Identify which cell holds the provided text, then report its (x, y) central coordinate. 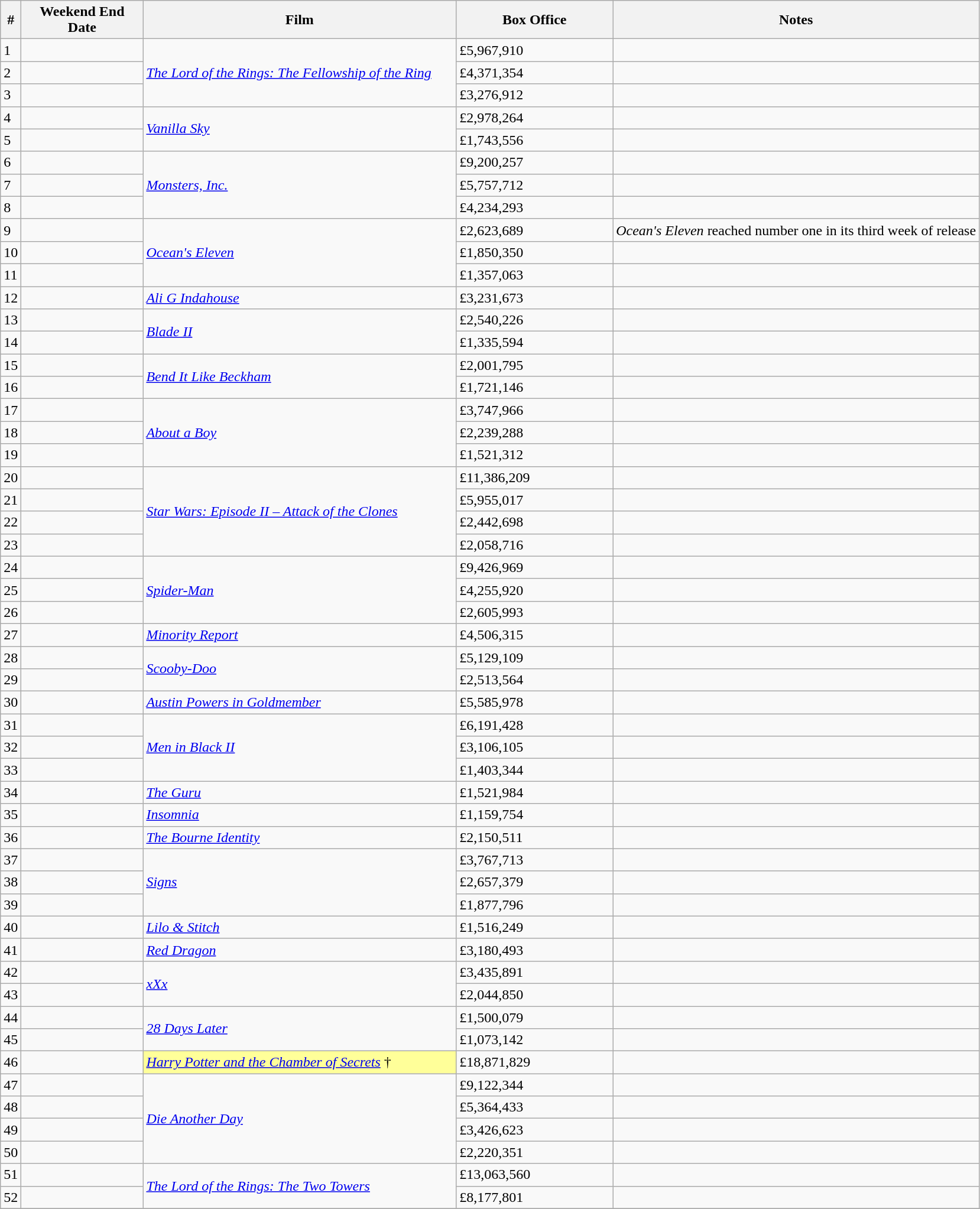
34 (11, 792)
30 (11, 703)
Weekend End Date (82, 20)
Scooby-Doo (300, 669)
The Lord of the Rings: The Two Towers (300, 1186)
18 (11, 433)
31 (11, 725)
29 (11, 680)
£2,150,511 (534, 837)
Austin Powers in Goldmember (300, 703)
The Bourne Identity (300, 837)
£1,743,556 (534, 140)
£4,371,354 (534, 73)
Insomnia (300, 815)
5 (11, 140)
£1,521,312 (534, 455)
£9,200,257 (534, 162)
£5,955,017 (534, 500)
£1,877,796 (534, 905)
37 (11, 860)
19 (11, 455)
26 (11, 612)
£2,442,698 (534, 522)
44 (11, 1017)
£1,335,594 (534, 343)
38 (11, 882)
16 (11, 388)
Star Wars: Episode II – Attack of the Clones (300, 511)
£3,106,105 (534, 747)
6 (11, 162)
£2,978,264 (534, 118)
7 (11, 185)
2 (11, 73)
Ocean's Eleven (300, 252)
£1,500,079 (534, 1017)
£2,058,716 (534, 545)
15 (11, 365)
9 (11, 230)
£3,276,912 (534, 95)
£2,044,850 (534, 994)
£2,513,564 (534, 680)
£1,403,344 (534, 770)
24 (11, 567)
1 (11, 50)
Men in Black II (300, 747)
£1,521,984 (534, 792)
14 (11, 343)
£8,177,801 (534, 1197)
Vanilla Sky (300, 129)
36 (11, 837)
£5,585,978 (534, 703)
£2,657,379 (534, 882)
£5,129,109 (534, 658)
46 (11, 1062)
# (11, 20)
The Lord of the Rings: The Fellowship of the Ring (300, 73)
£3,426,623 (534, 1130)
£2,540,226 (534, 320)
50 (11, 1152)
£3,747,966 (534, 410)
£5,757,712 (534, 185)
8 (11, 207)
Die Another Day (300, 1119)
£9,426,969 (534, 567)
Harry Potter and the Chamber of Secrets † (300, 1062)
Red Dragon (300, 950)
£11,386,209 (534, 477)
£3,180,493 (534, 950)
Box Office (534, 20)
33 (11, 770)
£6,191,428 (534, 725)
28 Days Later (300, 1028)
Film (300, 20)
£9,122,344 (534, 1085)
Lilo & Stitch (300, 927)
49 (11, 1130)
11 (11, 275)
3 (11, 95)
£1,159,754 (534, 815)
42 (11, 972)
51 (11, 1175)
10 (11, 252)
41 (11, 950)
Ocean's Eleven reached number one in its third week of release (796, 230)
£1,516,249 (534, 927)
Minority Report (300, 635)
47 (11, 1085)
Ali G Indahouse (300, 297)
£5,967,910 (534, 50)
£1,357,063 (534, 275)
52 (11, 1197)
£3,435,891 (534, 972)
£3,231,673 (534, 297)
23 (11, 545)
4 (11, 118)
12 (11, 297)
£1,721,146 (534, 388)
£5,364,433 (534, 1107)
£2,623,689 (534, 230)
35 (11, 815)
13 (11, 320)
45 (11, 1040)
Bend It Like Beckham (300, 376)
Notes (796, 20)
22 (11, 522)
£4,234,293 (534, 207)
32 (11, 747)
£3,767,713 (534, 860)
48 (11, 1107)
Blade II (300, 331)
20 (11, 477)
21 (11, 500)
£13,063,560 (534, 1175)
Monsters, Inc. (300, 185)
27 (11, 635)
The Guru (300, 792)
40 (11, 927)
39 (11, 905)
£1,850,350 (534, 252)
25 (11, 590)
Spider-Man (300, 590)
28 (11, 658)
xXx (300, 983)
£1,073,142 (534, 1040)
£2,220,351 (534, 1152)
£2,001,795 (534, 365)
Signs (300, 882)
£2,605,993 (534, 612)
£2,239,288 (534, 433)
£4,506,315 (534, 635)
17 (11, 410)
About a Boy (300, 433)
£4,255,920 (534, 590)
43 (11, 994)
£18,871,829 (534, 1062)
